Identify which cell holds the provided text, then report its (x, y) central coordinate. 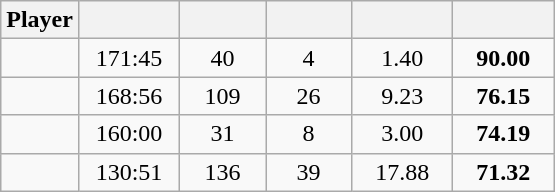
71.32 (504, 172)
Player (40, 20)
130:51 (128, 172)
3.00 (402, 134)
136 (223, 172)
168:56 (128, 96)
109 (223, 96)
74.19 (504, 134)
4 (309, 58)
171:45 (128, 58)
40 (223, 58)
39 (309, 172)
76.15 (504, 96)
160:00 (128, 134)
9.23 (402, 96)
17.88 (402, 172)
31 (223, 134)
90.00 (504, 58)
1.40 (402, 58)
8 (309, 134)
26 (309, 96)
